Find where the given text appears and provide that cell's center as (x, y) coordinate. 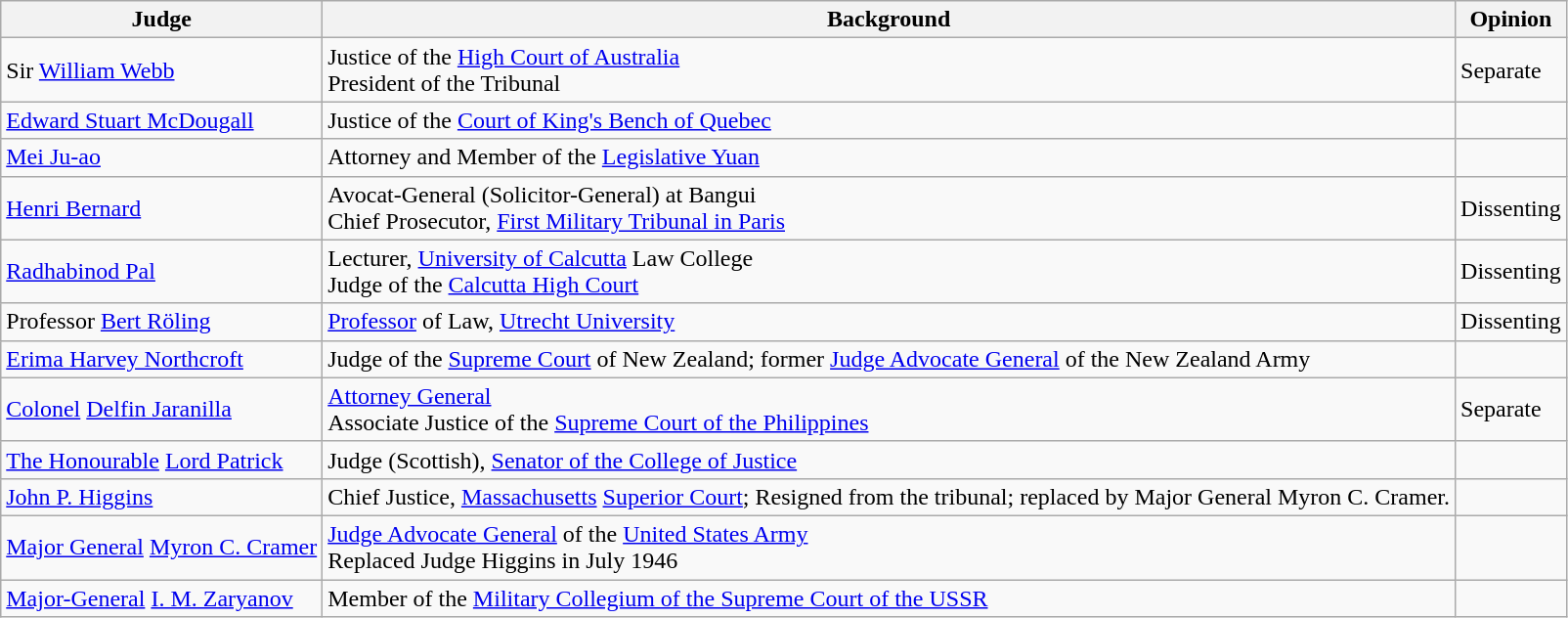
Major-General I. M. Zaryanov (162, 597)
Sir William Webb (162, 70)
Lecturer, University of Calcutta Law College Judge of the Calcutta High Court (890, 272)
Opinion (1511, 20)
Erima Harvey Northcroft (162, 359)
Mei Ju-ao (162, 157)
Radhabinod Pal (162, 272)
Henri Bernard (162, 207)
The Honourable Lord Patrick (162, 460)
Background (890, 20)
Judge Advocate General of the United States Army Replaced Judge Higgins in July 1946 (890, 548)
Chief Justice, Massachusetts Superior Court; Resigned from the tribunal; replaced by Major General Myron C. Cramer. (890, 497)
Justice of the High Court of Australia President of the Tribunal (890, 70)
Attorney and Member of the Legislative Yuan (890, 157)
Colonel Delfin Jaranilla (162, 409)
Judge of the Supreme Court of New Zealand; former Judge Advocate General of the New Zealand Army (890, 359)
John P. Higgins (162, 497)
Major General Myron C. Cramer (162, 548)
Avocat-General (Solicitor-General) at Bangui Chief Prosecutor, First Military Tribunal in Paris (890, 207)
Edward Stuart McDougall (162, 120)
Professor Bert Röling (162, 322)
Professor of Law, Utrecht University (890, 322)
Judge (Scottish), Senator of the College of Justice (890, 460)
Judge (162, 20)
Attorney General Associate Justice of the Supreme Court of the Philippines (890, 409)
Justice of the Court of King's Bench of Quebec (890, 120)
Member of the Military Collegium of the Supreme Court of the USSR (890, 597)
